Detect which cell encompasses the target text, then output its (X, Y) center coordinate. 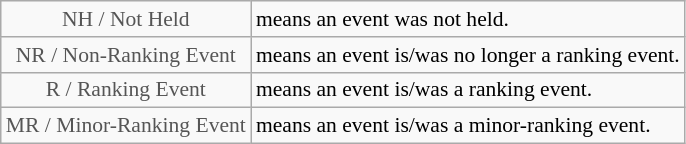
NH / Not Held (126, 19)
R / Ranking Event (126, 90)
means an event is/was no longer a ranking event. (468, 55)
MR / Minor-Ranking Event (126, 126)
means an event was not held. (468, 19)
means an event is/was a minor-ranking event. (468, 126)
NR / Non-Ranking Event (126, 55)
means an event is/was a ranking event. (468, 90)
